Scan for the cell matching the given text and deliver its (x, y) coordinate at center. 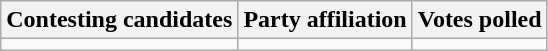
Votes polled (480, 20)
Party affiliation (325, 20)
Contesting candidates (120, 20)
